Return [X, Y] of the center of cell containing provided text 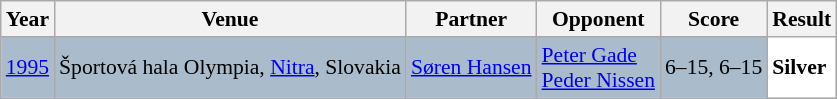
Score [714, 19]
Year [28, 19]
Silver [802, 68]
6–15, 6–15 [714, 68]
Result [802, 19]
Opponent [598, 19]
Peter Gade Peder Nissen [598, 68]
Venue [230, 19]
Partner [472, 19]
1995 [28, 68]
Søren Hansen [472, 68]
Športová hala Olympia, Nitra, Slovakia [230, 68]
